Detect which cell encompasses the target text, then output its (x, y) center coordinate. 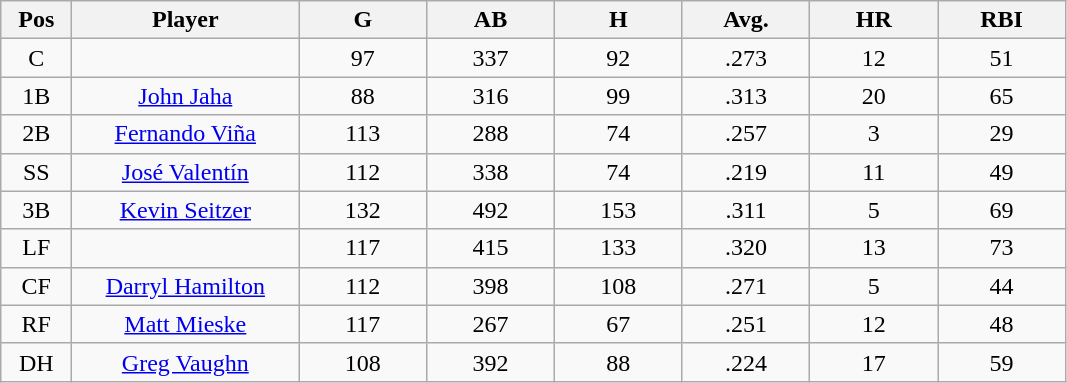
29 (1002, 134)
3B (36, 210)
HR (874, 20)
338 (491, 172)
69 (1002, 210)
48 (1002, 324)
59 (1002, 362)
337 (491, 58)
Fernando Viña (186, 134)
1B (36, 96)
.257 (746, 134)
49 (1002, 172)
492 (491, 210)
DH (36, 362)
51 (1002, 58)
153 (618, 210)
RBI (1002, 20)
392 (491, 362)
11 (874, 172)
267 (491, 324)
SS (36, 172)
Pos (36, 20)
132 (363, 210)
73 (1002, 248)
133 (618, 248)
2B (36, 134)
CF (36, 286)
G (363, 20)
13 (874, 248)
3 (874, 134)
17 (874, 362)
113 (363, 134)
Avg. (746, 20)
20 (874, 96)
288 (491, 134)
RF (36, 324)
97 (363, 58)
316 (491, 96)
.313 (746, 96)
99 (618, 96)
Greg Vaughn (186, 362)
Player (186, 20)
67 (618, 324)
65 (1002, 96)
44 (1002, 286)
398 (491, 286)
.311 (746, 210)
AB (491, 20)
Kevin Seitzer (186, 210)
Matt Mieske (186, 324)
.251 (746, 324)
C (36, 58)
.273 (746, 58)
.320 (746, 248)
.219 (746, 172)
John Jaha (186, 96)
415 (491, 248)
92 (618, 58)
Darryl Hamilton (186, 286)
.271 (746, 286)
H (618, 20)
LF (36, 248)
José Valentín (186, 172)
.224 (746, 362)
